Extract the [X, Y] coordinate from the center of the cell holding the provided text.  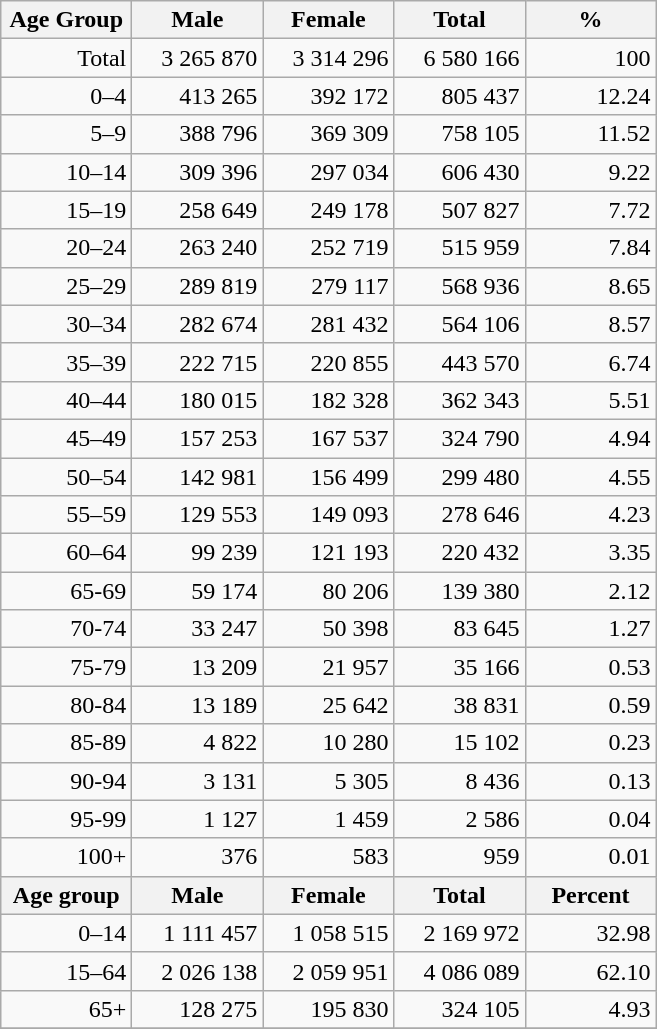
21 957 [328, 667]
1 127 [198, 819]
362 343 [460, 400]
5.51 [590, 400]
2 026 138 [198, 971]
0.59 [590, 705]
0–14 [66, 933]
157 253 [198, 438]
2.12 [590, 591]
10–14 [66, 172]
324 790 [460, 438]
6 580 166 [460, 58]
65+ [66, 1009]
6.74 [590, 362]
15 102 [460, 743]
220 432 [460, 553]
282 674 [198, 324]
30–34 [66, 324]
1 459 [328, 819]
507 827 [460, 210]
388 796 [198, 134]
11.52 [590, 134]
9.22 [590, 172]
758 105 [460, 134]
0.13 [590, 781]
149 093 [328, 515]
4.93 [590, 1009]
20–24 [66, 248]
62.10 [590, 971]
0.53 [590, 667]
606 430 [460, 172]
95-99 [66, 819]
3 131 [198, 781]
258 649 [198, 210]
2 169 972 [460, 933]
3 314 296 [328, 58]
222 715 [198, 362]
564 106 [460, 324]
278 646 [460, 515]
3 265 870 [198, 58]
142 981 [198, 477]
249 178 [328, 210]
15–19 [66, 210]
180 015 [198, 400]
376 [198, 857]
Age Group [66, 20]
12.24 [590, 96]
100 [590, 58]
8.65 [590, 286]
13 189 [198, 705]
309 396 [198, 172]
70-74 [66, 629]
515 959 [460, 248]
568 936 [460, 286]
80 206 [328, 591]
83 645 [460, 629]
0–4 [66, 96]
90-94 [66, 781]
959 [460, 857]
2 586 [460, 819]
5–9 [66, 134]
0.01 [590, 857]
60–64 [66, 553]
324 105 [460, 1009]
279 117 [328, 286]
8.57 [590, 324]
50 398 [328, 629]
4 822 [198, 743]
1.27 [590, 629]
252 719 [328, 248]
32.98 [590, 933]
3.35 [590, 553]
99 239 [198, 553]
80-84 [66, 705]
281 432 [328, 324]
263 240 [198, 248]
413 265 [198, 96]
182 328 [328, 400]
2 059 951 [328, 971]
35–39 [66, 362]
50–54 [66, 477]
Percent [590, 895]
55–59 [66, 515]
5 305 [328, 781]
75-79 [66, 667]
167 537 [328, 438]
15–64 [66, 971]
0.23 [590, 743]
40–44 [66, 400]
7.72 [590, 210]
443 570 [460, 362]
25–29 [66, 286]
297 034 [328, 172]
129 553 [198, 515]
45–49 [66, 438]
8 436 [460, 781]
13 209 [198, 667]
156 499 [328, 477]
369 309 [328, 134]
33 247 [198, 629]
% [590, 20]
289 819 [198, 286]
220 855 [328, 362]
4.94 [590, 438]
65-69 [66, 591]
299 480 [460, 477]
583 [328, 857]
Age group [66, 895]
1 058 515 [328, 933]
85-89 [66, 743]
4.55 [590, 477]
0.04 [590, 819]
59 174 [198, 591]
121 193 [328, 553]
1 111 457 [198, 933]
128 275 [198, 1009]
100+ [66, 857]
7.84 [590, 248]
805 437 [460, 96]
25 642 [328, 705]
35 166 [460, 667]
10 280 [328, 743]
4 086 089 [460, 971]
392 172 [328, 96]
38 831 [460, 705]
195 830 [328, 1009]
4.23 [590, 515]
139 380 [460, 591]
